Locate the cell with the specified text and output its [x, y] center coordinate. 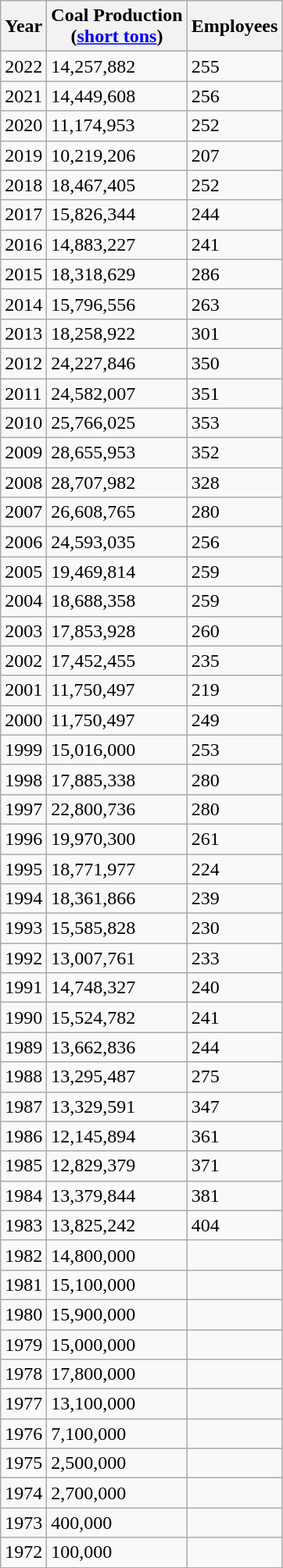
207 [235, 155]
2022 [23, 66]
28,655,953 [117, 453]
404 [235, 1225]
Coal Production(short tons) [117, 27]
1991 [23, 988]
261 [235, 839]
19,469,814 [117, 572]
2,500,000 [117, 1463]
1999 [23, 750]
17,885,338 [117, 779]
2010 [23, 423]
2013 [23, 333]
275 [235, 1077]
371 [235, 1166]
2015 [23, 274]
2011 [23, 393]
22,800,736 [117, 809]
1972 [23, 1552]
13,007,761 [117, 958]
19,970,300 [117, 839]
286 [235, 274]
1974 [23, 1493]
12,145,894 [117, 1136]
2002 [23, 661]
2005 [23, 572]
100,000 [117, 1552]
1992 [23, 958]
18,467,405 [117, 185]
2000 [23, 720]
1996 [23, 839]
24,227,846 [117, 363]
1990 [23, 1017]
1983 [23, 1225]
347 [235, 1107]
224 [235, 869]
15,585,828 [117, 928]
25,766,025 [117, 423]
14,800,000 [117, 1255]
14,748,327 [117, 988]
18,771,977 [117, 869]
1985 [23, 1166]
13,329,591 [117, 1107]
2012 [23, 363]
233 [235, 958]
351 [235, 393]
15,796,556 [117, 304]
1997 [23, 809]
17,452,455 [117, 661]
1989 [23, 1047]
253 [235, 750]
2004 [23, 601]
18,361,866 [117, 899]
7,100,000 [117, 1434]
1981 [23, 1285]
1987 [23, 1107]
263 [235, 304]
352 [235, 453]
17,853,928 [117, 631]
17,800,000 [117, 1374]
1993 [23, 928]
10,219,206 [117, 155]
1988 [23, 1077]
15,016,000 [117, 750]
18,318,629 [117, 274]
24,593,035 [117, 542]
15,100,000 [117, 1285]
2019 [23, 155]
14,449,608 [117, 96]
1980 [23, 1314]
255 [235, 66]
13,295,487 [117, 1077]
361 [235, 1136]
2021 [23, 96]
14,257,882 [117, 66]
15,900,000 [117, 1314]
1986 [23, 1136]
2007 [23, 512]
1977 [23, 1404]
353 [235, 423]
11,174,953 [117, 126]
260 [235, 631]
1973 [23, 1523]
28,707,982 [117, 483]
1998 [23, 779]
18,688,358 [117, 601]
2006 [23, 542]
235 [235, 661]
249 [235, 720]
26,608,765 [117, 512]
15,000,000 [117, 1344]
240 [235, 988]
18,258,922 [117, 333]
301 [235, 333]
1975 [23, 1463]
230 [235, 928]
2017 [23, 215]
2003 [23, 631]
2018 [23, 185]
1984 [23, 1196]
1982 [23, 1255]
1994 [23, 899]
2008 [23, 483]
Year [23, 27]
12,829,379 [117, 1166]
2020 [23, 126]
2009 [23, 453]
381 [235, 1196]
13,100,000 [117, 1404]
219 [235, 690]
350 [235, 363]
2001 [23, 690]
328 [235, 483]
1995 [23, 869]
13,379,844 [117, 1196]
15,826,344 [117, 215]
1979 [23, 1344]
24,582,007 [117, 393]
15,524,782 [117, 1017]
2016 [23, 244]
400,000 [117, 1523]
1976 [23, 1434]
2014 [23, 304]
13,662,836 [117, 1047]
239 [235, 899]
13,825,242 [117, 1225]
14,883,227 [117, 244]
Employees [235, 27]
2,700,000 [117, 1493]
1978 [23, 1374]
